Return (X, Y) of the center of cell containing provided text 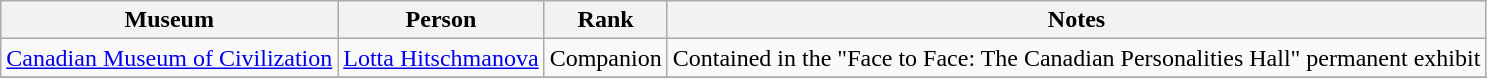
Contained in the "Face to Face: The Canadian Personalities Hall" permanent exhibit (1076, 58)
Rank (606, 20)
Museum (170, 20)
Companion (606, 58)
Canadian Museum of Civilization (170, 58)
Notes (1076, 20)
Person (441, 20)
Lotta Hitschmanova (441, 58)
